For the text-containing cell, return its midpoint in [x, y] coordinate format. 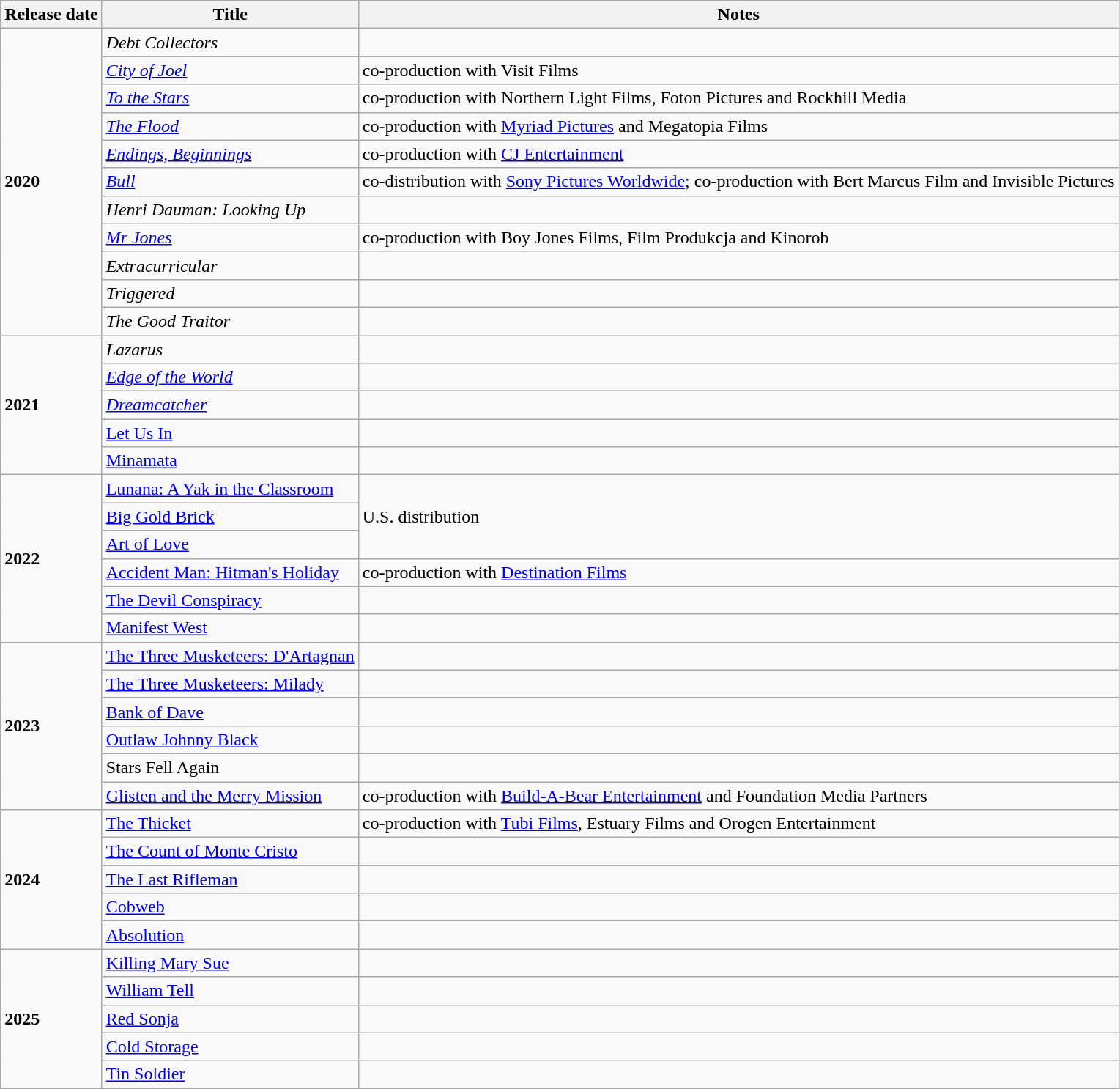
Tin Soldier [230, 1074]
2022 [51, 558]
Release date [51, 15]
Triggered [230, 293]
co-production with CJ Entertainment [738, 154]
co-production with Northern Light Films, Foton Pictures and Rockhill Media [738, 98]
Extracurricular [230, 265]
Cold Storage [230, 1046]
The Count of Monte Cristo [230, 852]
Edge of the World [230, 377]
Art of Love [230, 544]
Absolution [230, 935]
Bank of Dave [230, 712]
2021 [51, 405]
Red Sonja [230, 1019]
co-distribution with Sony Pictures Worldwide; co-production with Bert Marcus Film and Invisible Pictures [738, 182]
Debt Collectors [230, 43]
Manifest West [230, 628]
Endings, Beginnings [230, 154]
Lunana: A Yak in the Classroom [230, 489]
co-production with Build-A-Bear Entertainment and Foundation Media Partners [738, 795]
co-production with Myriad Pictures and Megatopia Films [738, 126]
The Thicket [230, 824]
co-production with Boy Jones Films, Film Produkcja and Kinorob [738, 237]
2023 [51, 726]
The Three Musketeers: Milady [230, 684]
Cobweb [230, 907]
Killing Mary Sue [230, 963]
Let Us In [230, 433]
2020 [51, 182]
Outlaw Johnny Black [230, 739]
The Three Musketeers: D'Artagnan [230, 656]
Henri Dauman: Looking Up [230, 210]
Accident Man: Hitman's Holiday [230, 572]
Big Gold Brick [230, 517]
Mr Jones [230, 237]
co-production with Destination Films [738, 572]
co-production with Tubi Films, Estuary Films and Orogen Entertainment [738, 824]
U.S. distribution [738, 517]
Minamata [230, 461]
City of Joel [230, 70]
Bull [230, 182]
2025 [51, 1019]
Glisten and the Merry Mission [230, 795]
The Flood [230, 126]
William Tell [230, 991]
The Devil Conspiracy [230, 600]
To the Stars [230, 98]
Notes [738, 15]
Title [230, 15]
The Good Traitor [230, 321]
Stars Fell Again [230, 767]
Lazarus [230, 350]
The Last Rifleman [230, 879]
2024 [51, 879]
Dreamcatcher [230, 405]
co-production with Visit Films [738, 70]
